Provide the (X, Y) coordinate of the cell's center where the given text is located.  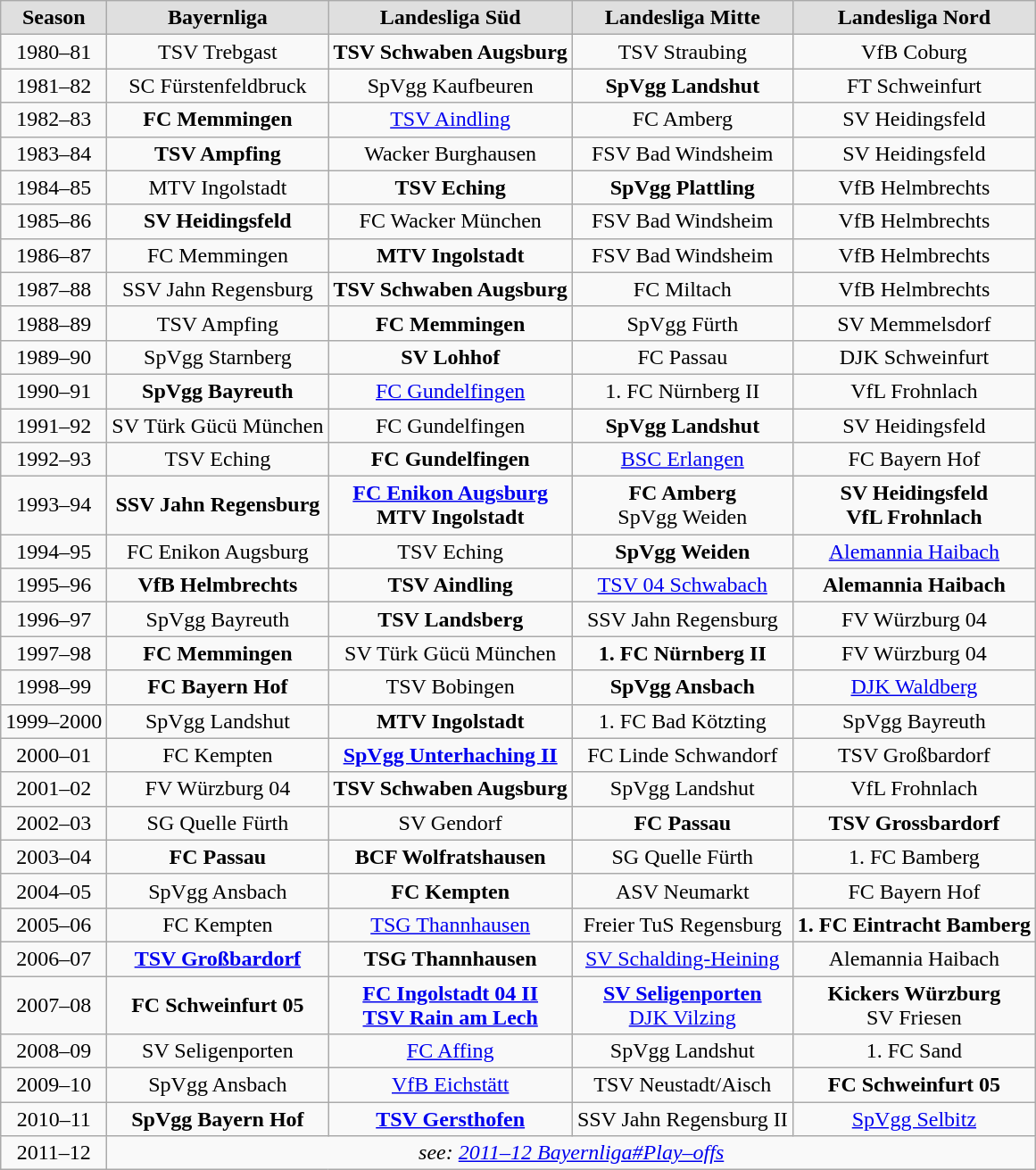
2000–01 (54, 755)
2010–11 (54, 1119)
FC Miltach (682, 289)
FC Enikon Augsburg (218, 552)
1995–96 (54, 585)
SV Lohhof (450, 357)
BCF Wolfratshausen (450, 857)
1991–92 (54, 426)
Landesliga Mitte (682, 18)
FC Linde Schwandorf (682, 755)
1996–97 (54, 619)
1988–89 (54, 323)
FC Affing (450, 1051)
1999–2000 (54, 721)
2003–04 (54, 857)
SpVgg Kaufbeuren (450, 86)
1. FC Eintracht Bamberg (914, 925)
SpVgg Unterhaching II (450, 755)
TSV 04 Schwabach (682, 585)
Landesliga Nord (914, 18)
Freier TuS Regensburg (682, 925)
SpVgg Bayern Hof (218, 1119)
1990–91 (54, 391)
FC Amberg (682, 120)
2005–06 (54, 925)
2001–02 (54, 789)
1984–85 (54, 187)
FC Wacker München (450, 221)
SV Memmelsdorf (914, 323)
1989–90 (54, 357)
1. FC Bamberg (914, 857)
2007–08 (54, 1005)
Kickers WürzburgSV Friesen (914, 1005)
SV SeligenportenDJK Vilzing (682, 1005)
1997–98 (54, 653)
2004–05 (54, 891)
TSV Trebgast (218, 52)
1998–99 (54, 687)
FT Schweinfurt (914, 86)
SpVgg Fürth (682, 323)
2011–12 (54, 1153)
1985–86 (54, 221)
2008–09 (54, 1051)
1. FC Bad Kötzting (682, 721)
FC Ingolstadt 04 IITSV Rain am Lech (450, 1005)
SV Seligenporten (218, 1051)
SV HeidingsfeldVfL Frohnlach (914, 505)
VfB Eichstätt (450, 1085)
TSV Neustadt/Aisch (682, 1085)
1986–87 (54, 255)
1992–93 (54, 460)
TSV Landsberg (450, 619)
ASV Neumarkt (682, 891)
1983–84 (54, 154)
SpVgg Weiden (682, 552)
1993–94 (54, 505)
SV Gendorf (450, 823)
SV Schalding-Heining (682, 958)
SpVgg Starnberg (218, 357)
FC AmbergSpVgg Weiden (682, 505)
1982–83 (54, 120)
Season (54, 18)
1980–81 (54, 52)
DJK Schweinfurt (914, 357)
Landesliga Süd (450, 18)
2002–03 (54, 823)
TSV Grossbardorf (914, 823)
1994–95 (54, 552)
TSV Bobingen (450, 687)
BSC Erlangen (682, 460)
VfB Coburg (914, 52)
2009–10 (54, 1085)
SpVgg Selbitz (914, 1119)
SC Fürstenfeldbruck (218, 86)
2006–07 (54, 958)
Wacker Burghausen (450, 154)
1981–82 (54, 86)
1. FC Sand (914, 1051)
TSV Straubing (682, 52)
see: 2011–12 Bayernliga#Play–offs (571, 1153)
SpVgg Plattling (682, 187)
FC Enikon AugsburgMTV Ingolstadt (450, 505)
1987–88 (54, 289)
TSV Gersthofen (450, 1119)
Bayernliga (218, 18)
SSV Jahn Regensburg II (682, 1119)
DJK Waldberg (914, 687)
